Identify which cell holds the provided text, then report its (X, Y) central coordinate. 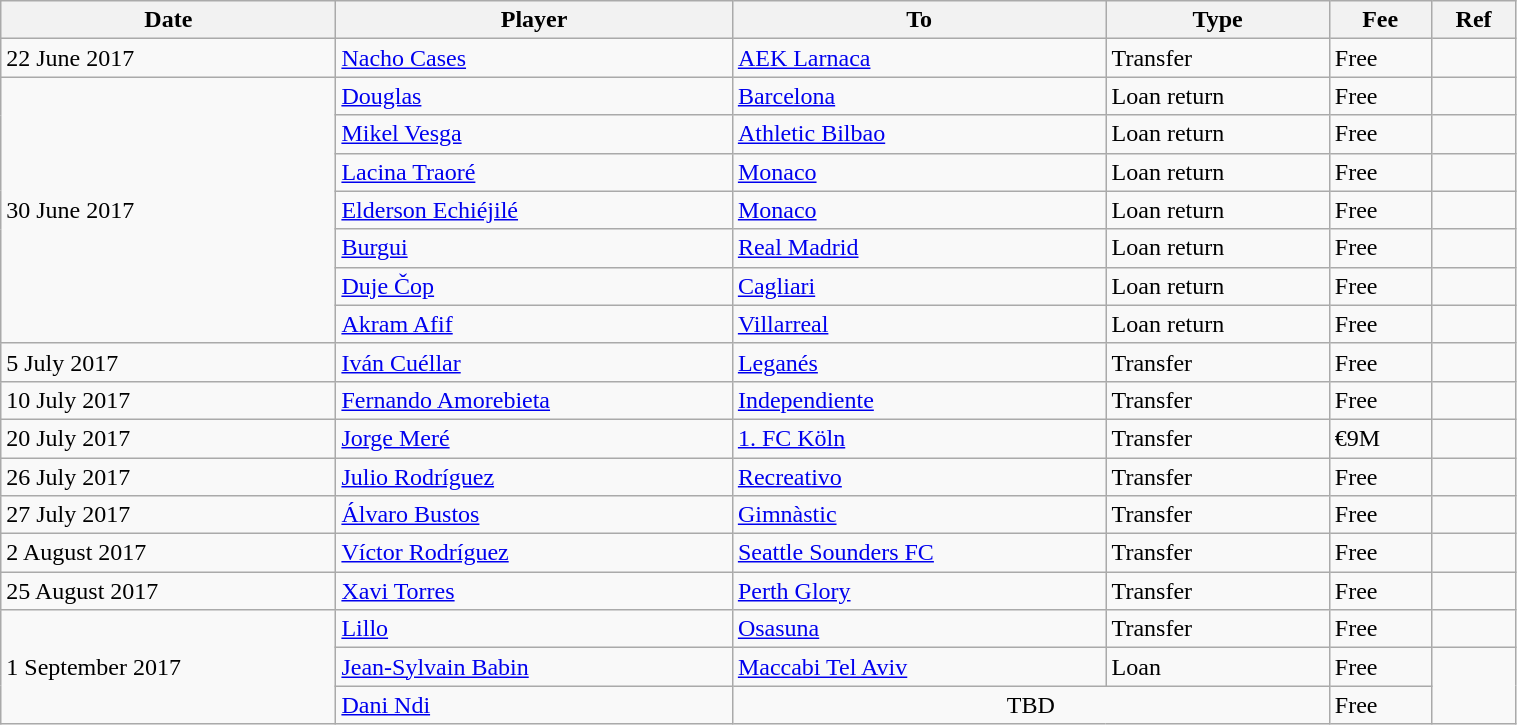
Fee (1380, 20)
Dani Ndi (534, 705)
Xavi Torres (534, 591)
Burgui (534, 248)
Leganés (919, 362)
5 July 2017 (168, 362)
25 August 2017 (168, 591)
1. FC Köln (919, 438)
1 September 2017 (168, 667)
Athletic Bilbao (919, 134)
Julio Rodríguez (534, 477)
Fernando Amorebieta (534, 400)
20 July 2017 (168, 438)
Recreativo (919, 477)
Mikel Vesga (534, 134)
Iván Cuéllar (534, 362)
Gimnàstic (919, 515)
Lillo (534, 629)
Date (168, 20)
Nacho Cases (534, 58)
Akram Afif (534, 324)
Jorge Meré (534, 438)
AEK Larnaca (919, 58)
Loan (1218, 667)
€9M (1380, 438)
Player (534, 20)
Type (1218, 20)
Duje Čop (534, 286)
10 July 2017 (168, 400)
30 June 2017 (168, 210)
Maccabi Tel Aviv (919, 667)
Osasuna (919, 629)
Seattle Sounders FC (919, 553)
Lacina Traoré (534, 172)
Jean-Sylvain Babin (534, 667)
22 June 2017 (168, 58)
Real Madrid (919, 248)
Cagliari (919, 286)
Ref (1474, 20)
Perth Glory (919, 591)
2 August 2017 (168, 553)
Villarreal (919, 324)
To (919, 20)
Álvaro Bustos (534, 515)
Elderson Echiéjilé (534, 210)
Víctor Rodríguez (534, 553)
Independiente (919, 400)
Barcelona (919, 96)
26 July 2017 (168, 477)
Douglas (534, 96)
TBD (1030, 705)
27 July 2017 (168, 515)
